Output the [X, Y] coordinate of the center of the cell containing the given text.  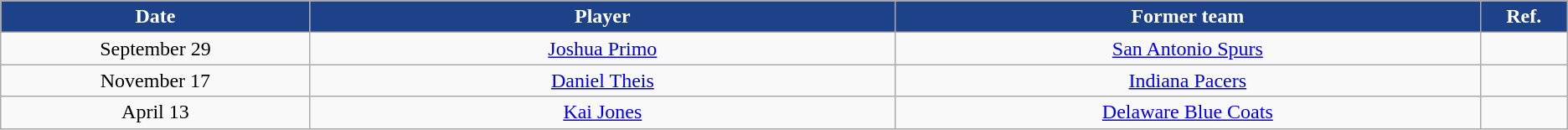
San Antonio Spurs [1188, 49]
Indiana Pacers [1188, 81]
Player [602, 17]
Date [156, 17]
Ref. [1524, 17]
Joshua Primo [602, 49]
Former team [1188, 17]
Kai Jones [602, 112]
September 29 [156, 49]
Delaware Blue Coats [1188, 112]
November 17 [156, 81]
April 13 [156, 112]
Daniel Theis [602, 81]
